Search for the cell housing the specified text and yield its (x, y) center coordinate. 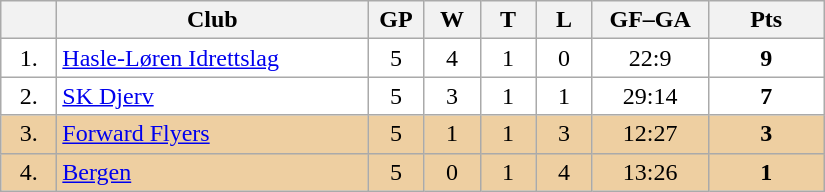
Pts (766, 20)
Hasle-Løren Idrettslag (212, 58)
GF–GA (650, 20)
29:14 (650, 96)
Club (212, 20)
L (564, 20)
2. (29, 96)
12:27 (650, 134)
T (508, 20)
7 (766, 96)
GP (396, 20)
Bergen (212, 172)
13:26 (650, 172)
1. (29, 58)
4. (29, 172)
Forward Flyers (212, 134)
22:9 (650, 58)
W (452, 20)
SK Djerv (212, 96)
3. (29, 134)
9 (766, 58)
